Output the [x, y] coordinate of the center of the cell containing the given text.  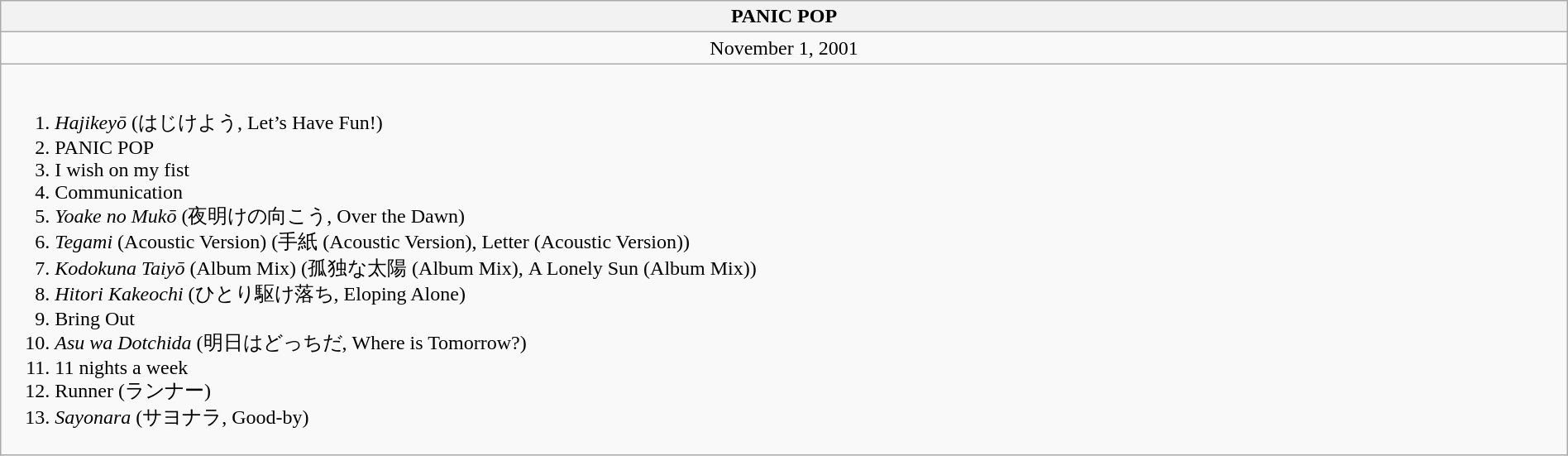
PANIC POP [784, 17]
November 1, 2001 [784, 48]
